Identify which cell holds the provided text, then report its (X, Y) central coordinate. 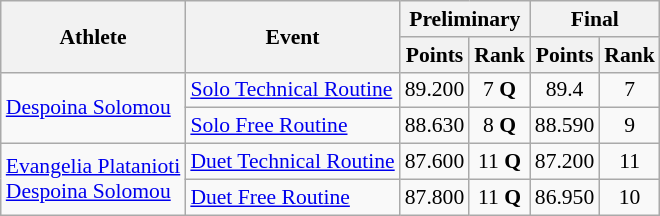
Solo Technical Routine (292, 90)
Event (292, 36)
Athlete (94, 36)
11 (630, 162)
87.800 (434, 197)
Solo Free Routine (292, 126)
88.590 (564, 126)
Preliminary (465, 19)
7 (630, 90)
87.600 (434, 162)
8 Q (500, 126)
7 Q (500, 90)
9 (630, 126)
Duet Free Routine (292, 197)
86.950 (564, 197)
89.200 (434, 90)
Despoina Solomou (94, 108)
Evangelia PlataniotiDespoina Solomou (94, 180)
87.200 (564, 162)
89.4 (564, 90)
Duet Technical Routine (292, 162)
Final (595, 19)
88.630 (434, 126)
10 (630, 197)
